From the cell containing the given text, extract its center point as [X, Y] coordinate. 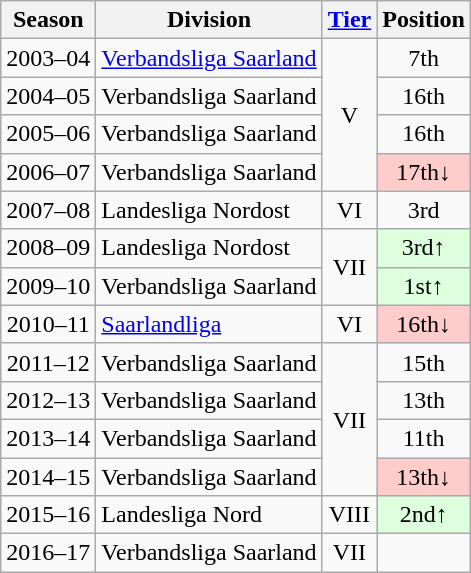
3rd↑ [424, 248]
13th↓ [424, 477]
2009–10 [48, 286]
Landesliga Nord [209, 515]
2011–12 [48, 362]
16th↓ [424, 324]
VIII [350, 515]
2015–16 [48, 515]
17th↓ [424, 172]
2016–17 [48, 553]
2014–15 [48, 477]
11th [424, 438]
2012–13 [48, 400]
Position [424, 20]
2010–11 [48, 324]
Season [48, 20]
2004–05 [48, 96]
3rd [424, 210]
Tier [350, 20]
2013–14 [48, 438]
2007–08 [48, 210]
1st↑ [424, 286]
2006–07 [48, 172]
2008–09 [48, 248]
7th [424, 58]
13th [424, 400]
15th [424, 362]
2003–04 [48, 58]
Division [209, 20]
2005–06 [48, 134]
V [350, 115]
Saarlandliga [209, 324]
2nd↑ [424, 515]
